Detect which cell encompasses the target text, then output its (X, Y) center coordinate. 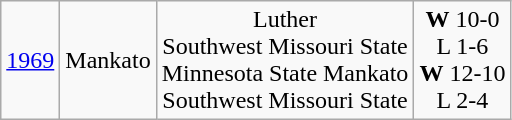
LutherSouthwest Missouri StateMinnesota State MankatoSouthwest Missouri State (285, 60)
1969 (30, 60)
W 10-0L 1-6W 12-10L 2-4 (462, 60)
Mankato (108, 60)
